Output the (X, Y) coordinate of the center of the cell containing the given text.  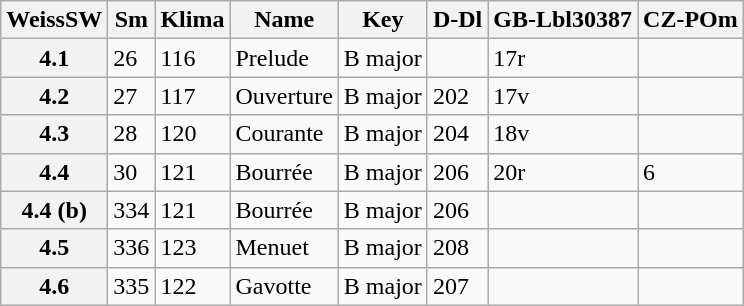
4.3 (54, 134)
Gavotte (284, 286)
335 (132, 286)
202 (457, 96)
116 (192, 58)
Name (284, 20)
336 (132, 248)
Prelude (284, 58)
D-Dl (457, 20)
122 (192, 286)
207 (457, 286)
334 (132, 210)
17r (563, 58)
27 (132, 96)
4.2 (54, 96)
Ouverture (284, 96)
Klima (192, 20)
120 (192, 134)
GB-Lbl30387 (563, 20)
4.6 (54, 286)
204 (457, 134)
30 (132, 172)
Menuet (284, 248)
6 (691, 172)
208 (457, 248)
Key (382, 20)
Courante (284, 134)
Sm (132, 20)
28 (132, 134)
4.4 (54, 172)
WeissSW (54, 20)
26 (132, 58)
123 (192, 248)
4.4 (b) (54, 210)
117 (192, 96)
17v (563, 96)
CZ-POm (691, 20)
20r (563, 172)
18v (563, 134)
4.5 (54, 248)
4.1 (54, 58)
